Return [x, y] of the center of cell containing provided text 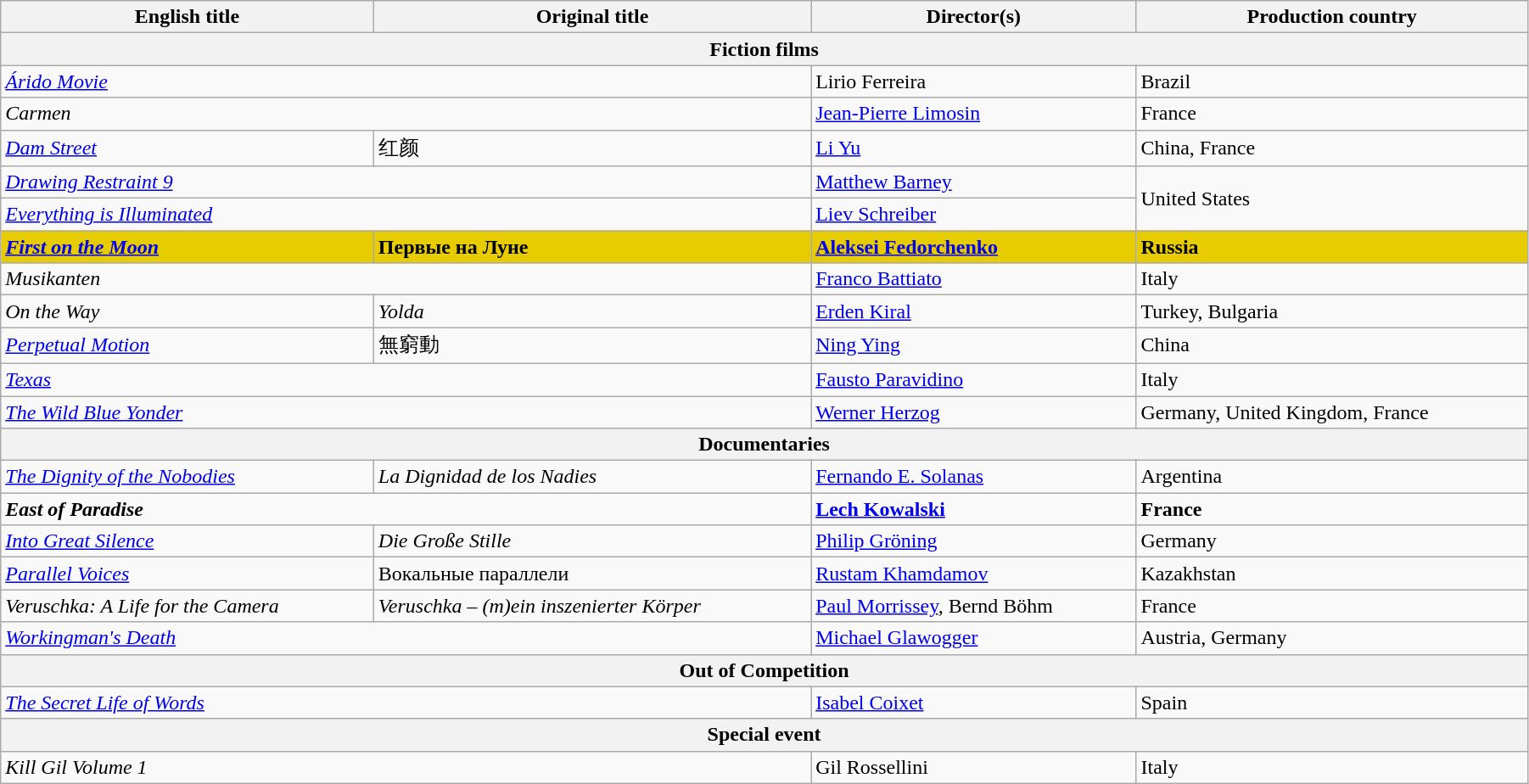
Argentina [1332, 477]
Out of Competition [764, 670]
Fiction films [764, 49]
Turkey, Bulgaria [1332, 311]
Carmen [406, 114]
Kazakhstan [1332, 574]
Rustam Khamdamov [974, 574]
Gil Rossellini [974, 767]
English title [188, 17]
Jean-Pierre Limosin [974, 114]
East of Paradise [406, 509]
China, France [1332, 148]
Philip Gröning [974, 541]
Li Yu [974, 148]
Werner Herzog [974, 412]
Matthew Barney [974, 182]
Into Great Silence [188, 541]
Fausto Paravidino [974, 379]
Director(s) [974, 17]
The Dignity of the Nobodies [188, 477]
Special event [764, 735]
红颜 [592, 148]
Fernando E. Solanas [974, 477]
Isabel Coixet [974, 703]
The Wild Blue Yonder [406, 412]
Paul Morrissey, Bernd Böhm [974, 606]
Veruschka – (m)ein inszenierter Körper [592, 606]
Veruschka: A Life for the Camera [188, 606]
Austria, Germany [1332, 638]
Yolda [592, 311]
Everything is Illuminated [406, 215]
無窮動 [592, 346]
Texas [406, 379]
Drawing Restraint 9 [406, 182]
Spain [1332, 703]
Kill Gil Volume 1 [406, 767]
First on the Moon [188, 247]
Perpetual Motion [188, 346]
Documentaries [764, 445]
Aleksei Fedorchenko [974, 247]
La Dignidad de los Nadies [592, 477]
Michael Glawogger [974, 638]
On the Way [188, 311]
Parallel Voices [188, 574]
United States [1332, 199]
Вокальные параллели [592, 574]
The Secret Life of Words [406, 703]
Germany [1332, 541]
Первые на Луне [592, 247]
Workingman's Death [406, 638]
Erden Kiral [974, 311]
Liev Schreiber [974, 215]
China [1332, 346]
Germany, United Kingdom, France [1332, 412]
Ning Ying [974, 346]
Musikanten [406, 279]
Dam Street [188, 148]
Lirio Ferreira [974, 81]
Production country [1332, 17]
Franco Battiato [974, 279]
Lech Kowalski [974, 509]
Die Große Stille [592, 541]
Russia [1332, 247]
Brazil [1332, 81]
Árido Movie [406, 81]
Original title [592, 17]
